Find where the given text appears and provide that cell's center as (X, Y) coordinate. 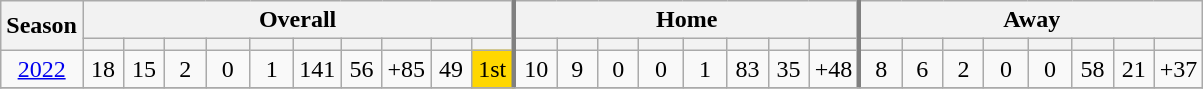
83 (748, 69)
15 (144, 69)
+48 (834, 69)
2022 (42, 69)
Season (42, 26)
Away (1031, 20)
6 (922, 69)
141 (318, 69)
56 (362, 69)
58 (1092, 69)
Home (686, 20)
35 (788, 69)
8 (880, 69)
9 (578, 69)
+85 (406, 69)
49 (452, 69)
Overall (298, 20)
18 (102, 69)
+37 (1178, 69)
10 (536, 69)
1st (494, 69)
21 (1134, 69)
